Identify which cell holds the provided text, then report its [x, y] central coordinate. 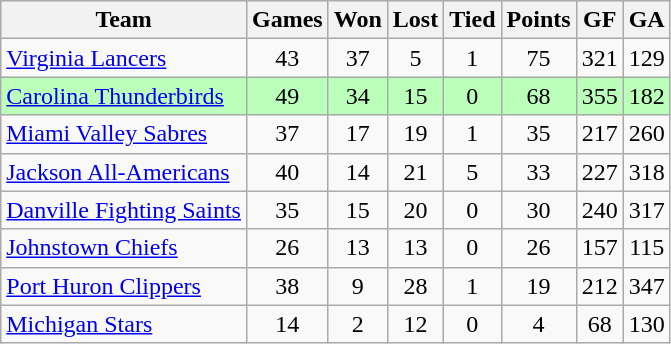
318 [646, 172]
Michigan Stars [124, 324]
240 [600, 210]
GA [646, 20]
Games [287, 20]
Johnstown Chiefs [124, 248]
115 [646, 248]
260 [646, 134]
Danville Fighting Saints [124, 210]
355 [600, 96]
43 [287, 58]
227 [600, 172]
Jackson All-Americans [124, 172]
38 [287, 286]
17 [358, 134]
157 [600, 248]
130 [646, 324]
182 [646, 96]
20 [415, 210]
317 [646, 210]
GF [600, 20]
2 [358, 324]
212 [600, 286]
Points [538, 20]
Tied [472, 20]
28 [415, 286]
40 [287, 172]
75 [538, 58]
Virginia Lancers [124, 58]
34 [358, 96]
49 [287, 96]
Won [358, 20]
4 [538, 324]
217 [600, 134]
30 [538, 210]
33 [538, 172]
Carolina Thunderbirds [124, 96]
Team [124, 20]
9 [358, 286]
Miami Valley Sabres [124, 134]
129 [646, 58]
347 [646, 286]
12 [415, 324]
Port Huron Clippers [124, 286]
Lost [415, 20]
21 [415, 172]
321 [600, 58]
